Output the (X, Y) coordinate of the center of the cell containing the given text.  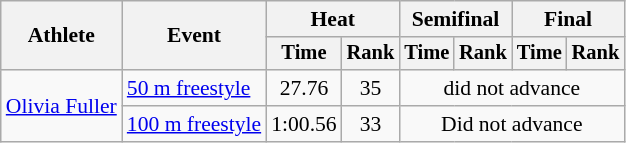
Athlete (62, 36)
did not advance (512, 88)
Olivia Fuller (62, 106)
35 (371, 88)
Final (568, 19)
Event (194, 36)
Did not advance (512, 124)
33 (371, 124)
Semifinal (455, 19)
1:00.56 (304, 124)
Heat (332, 19)
100 m freestyle (194, 124)
50 m freestyle (194, 88)
27.76 (304, 88)
